Identify which cell holds the provided text, then report its [x, y] central coordinate. 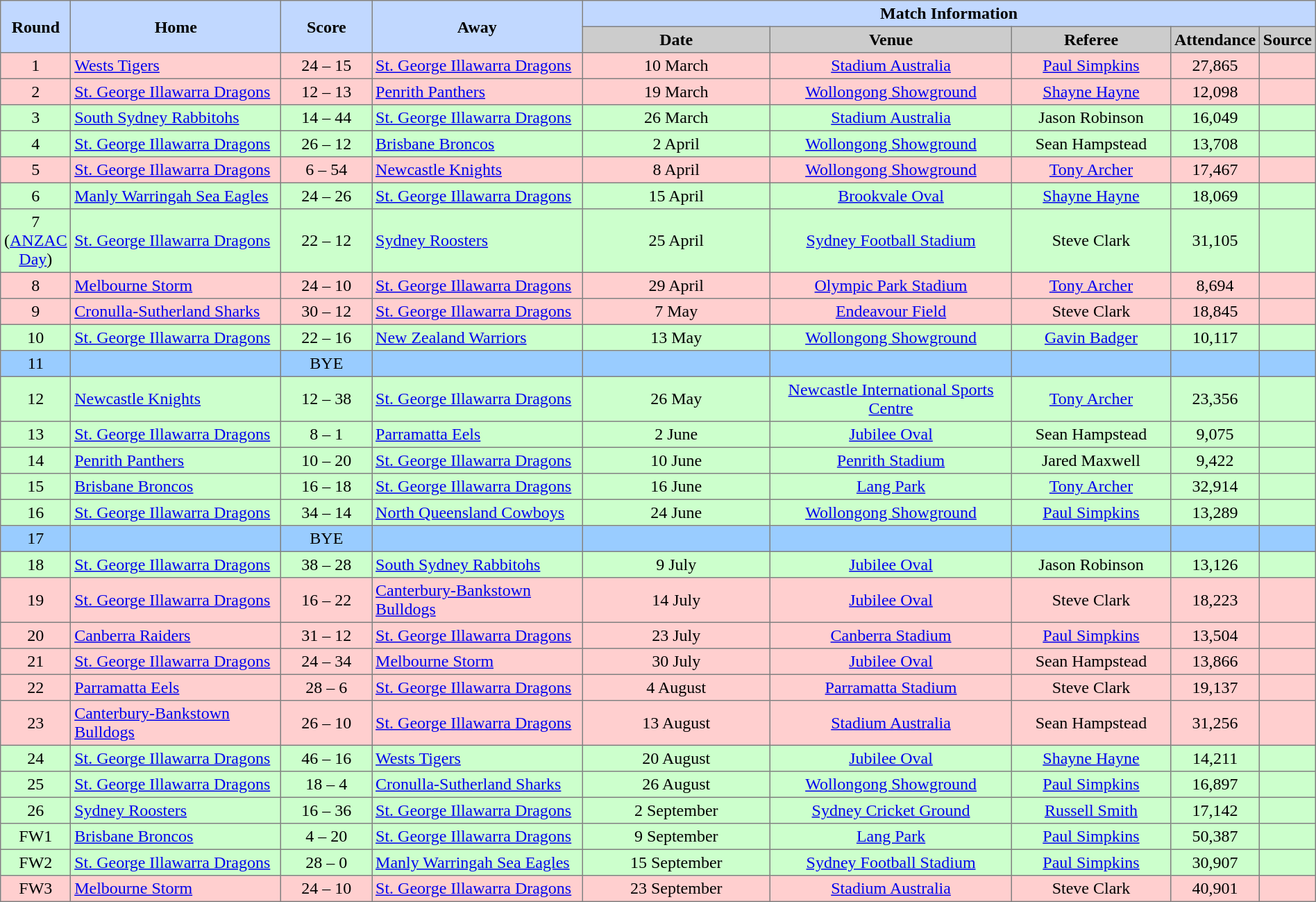
10 – 20 [326, 460]
28 – 6 [326, 687]
Olympic Park Stadium [891, 285]
20 [36, 635]
30 July [676, 662]
8,694 [1215, 285]
16 – 36 [326, 810]
17,142 [1215, 810]
26 [36, 810]
46 – 16 [326, 758]
18,845 [1215, 312]
25 April [676, 241]
24 June [676, 512]
13 May [676, 337]
18,069 [1215, 196]
16 – 18 [326, 487]
23,356 [1215, 399]
Canberra Stadium [891, 635]
26 August [676, 785]
12 – 38 [326, 399]
26 March [676, 118]
24 – 15 [326, 66]
9,422 [1215, 460]
FW3 [36, 889]
Newcastle International Sports Centre [891, 399]
Score [326, 26]
10 June [676, 460]
8 – 1 [326, 435]
31,256 [1215, 723]
Referee [1091, 40]
6 [36, 196]
31,105 [1215, 241]
Jared Maxwell [1091, 460]
8 [36, 285]
Attendance [1215, 40]
13,504 [1215, 635]
2 April [676, 144]
24 – 26 [326, 196]
4 – 20 [326, 837]
38 – 28 [326, 565]
13 August [676, 723]
Home [176, 26]
24 [36, 758]
Parramatta Stadium [891, 687]
30,907 [1215, 862]
23 July [676, 635]
24 – 34 [326, 662]
25 [36, 785]
15 April [676, 196]
26 – 10 [326, 723]
North Queensland Cowboys [478, 512]
23 [36, 723]
14 July [676, 600]
15 [36, 487]
14 [36, 460]
40,901 [1215, 889]
28 – 0 [326, 862]
9 September [676, 837]
12,098 [1215, 92]
17 [36, 539]
19,137 [1215, 687]
Penrith Stadium [891, 460]
16 [36, 512]
30 – 12 [326, 312]
12 – 13 [326, 92]
Date [676, 40]
16,049 [1215, 118]
1 [36, 66]
2 June [676, 435]
Endeavour Field [891, 312]
22 – 12 [326, 241]
18 – 4 [326, 785]
10 [36, 337]
7 (ANZAC Day) [36, 241]
16 June [676, 487]
14 – 44 [326, 118]
Canberra Raiders [176, 635]
26 – 12 [326, 144]
13,708 [1215, 144]
17,467 [1215, 170]
6 – 54 [326, 170]
5 [36, 170]
14,211 [1215, 758]
31 – 12 [326, 635]
Gavin Badger [1091, 337]
21 [36, 662]
34 – 14 [326, 512]
23 September [676, 889]
13 [36, 435]
13,289 [1215, 512]
4 [36, 144]
19 March [676, 92]
2 [36, 92]
29 April [676, 285]
Source [1288, 40]
10 March [676, 66]
7 May [676, 312]
FW1 [36, 837]
15 September [676, 862]
18 [36, 565]
16,897 [1215, 785]
Sydney Cricket Ground [891, 810]
8 April [676, 170]
13,866 [1215, 662]
16 – 22 [326, 600]
Venue [891, 40]
9 [36, 312]
50,387 [1215, 837]
26 May [676, 399]
22 – 16 [326, 337]
Brookvale Oval [891, 196]
13,126 [1215, 565]
Russell Smith [1091, 810]
Match Information [949, 14]
Round [36, 26]
2 September [676, 810]
10,117 [1215, 337]
11 [36, 364]
22 [36, 687]
9,075 [1215, 435]
New Zealand Warriors [478, 337]
Away [478, 26]
32,914 [1215, 487]
FW2 [36, 862]
18,223 [1215, 600]
27,865 [1215, 66]
19 [36, 600]
20 August [676, 758]
12 [36, 399]
3 [36, 118]
4 August [676, 687]
9 July [676, 565]
